Find where the given text appears and provide that cell's center as (X, Y) coordinate. 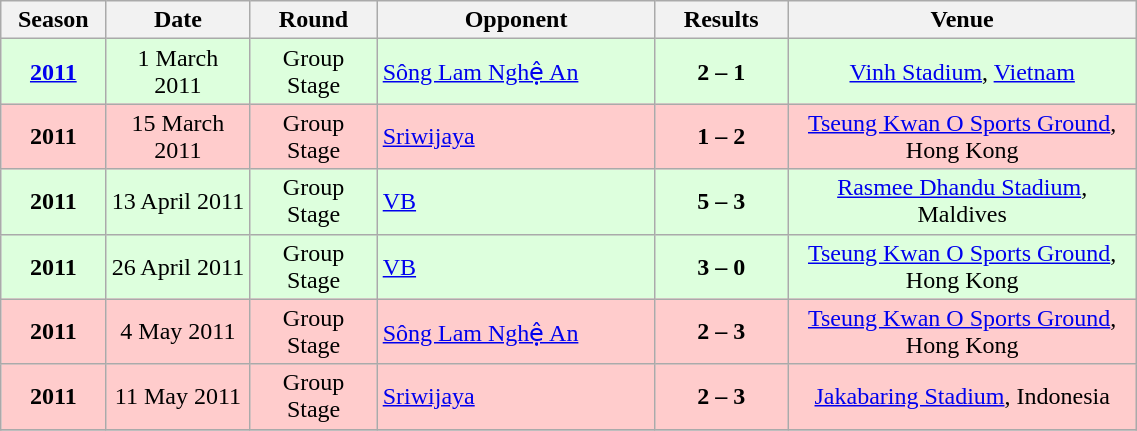
1 March 2011 (178, 72)
5 – 3 (722, 202)
4 May 2011 (178, 332)
3 – 0 (722, 266)
11 May 2011 (178, 396)
Vinh Stadium, Vietnam (962, 72)
Season (54, 20)
Rasmee Dhandu Stadium, Maldives (962, 202)
13 April 2011 (178, 202)
Round (314, 20)
Results (722, 20)
2 – 1 (722, 72)
Jakabaring Stadium, Indonesia (962, 396)
Venue (962, 20)
26 April 2011 (178, 266)
Opponent (516, 20)
1 – 2 (722, 136)
15 March 2011 (178, 136)
Date (178, 20)
